Identify which cell holds the provided text, then report its (X, Y) central coordinate. 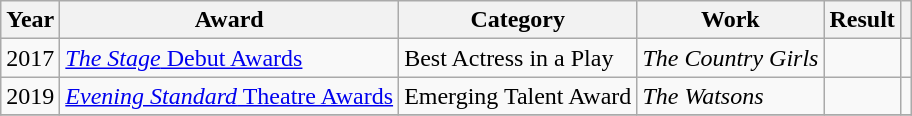
Year (30, 20)
Best Actress in a Play (518, 58)
The Watsons (730, 96)
The Country Girls (730, 58)
Category (518, 20)
Award (230, 20)
Work (730, 20)
Emerging Talent Award (518, 96)
Evening Standard Theatre Awards (230, 96)
2019 (30, 96)
2017 (30, 58)
The Stage Debut Awards (230, 58)
Result (862, 20)
